Detect which cell encompasses the target text, then output its [X, Y] center coordinate. 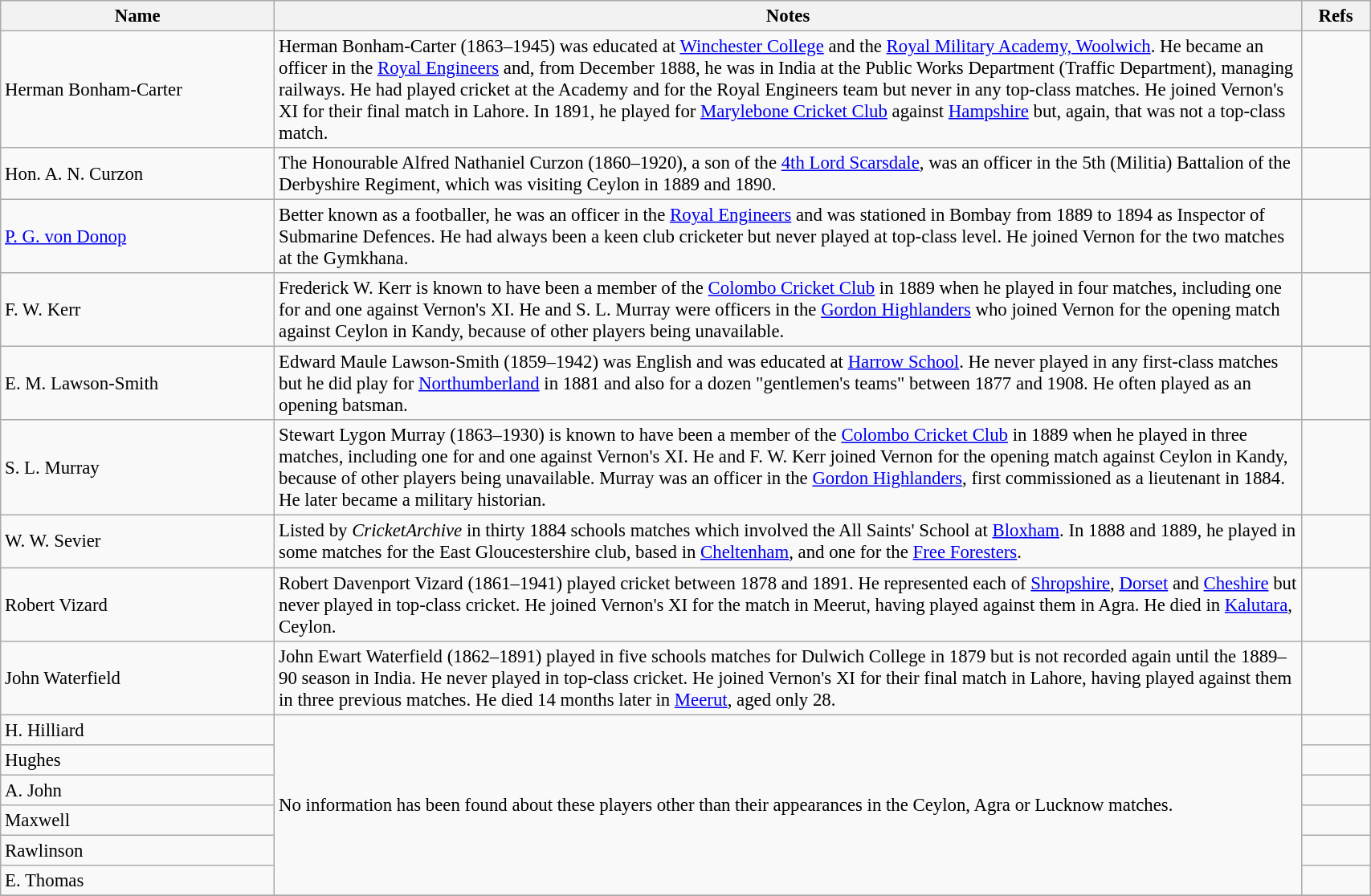
Name [138, 16]
Rawlinson [138, 850]
W. W. Sevier [138, 541]
Herman Bonham-Carter [138, 90]
E. M. Lawson-Smith [138, 384]
H. Hilliard [138, 730]
Maxwell [138, 821]
Notes [789, 16]
Hon. A. N. Curzon [138, 173]
Refs [1335, 16]
F. W. Kerr [138, 310]
A. John [138, 790]
Robert Vizard [138, 605]
S. L. Murray [138, 469]
Hughes [138, 760]
No information has been found about these players other than their appearances in the Ceylon, Agra or Lucknow matches. [789, 805]
John Waterfield [138, 678]
E. Thomas [138, 881]
P. G. von Donop [138, 237]
